Scan for the cell matching the given text and deliver its (X, Y) coordinate at center. 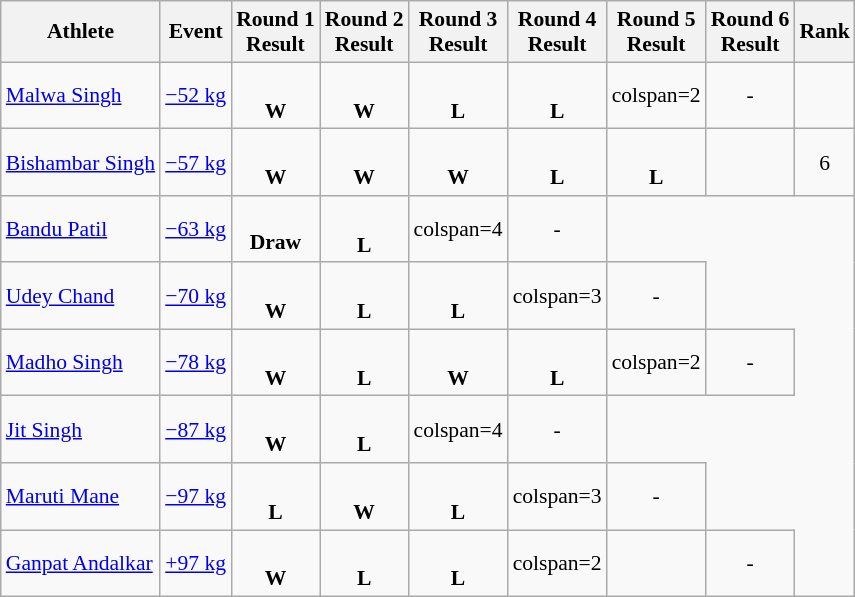
Jit Singh (80, 430)
Athlete (80, 32)
−57 kg (196, 162)
Event (196, 32)
Bandu Patil (80, 230)
Udey Chand (80, 296)
−63 kg (196, 230)
−87 kg (196, 430)
Round 3Result (458, 32)
−52 kg (196, 96)
Draw (276, 230)
Round 4Result (558, 32)
Maruti Mane (80, 496)
Bishambar Singh (80, 162)
Madho Singh (80, 364)
−97 kg (196, 496)
Round 5Result (656, 32)
6 (824, 162)
Round 6Result (750, 32)
Malwa Singh (80, 96)
Ganpat Andalkar (80, 564)
+97 kg (196, 564)
−70 kg (196, 296)
Rank (824, 32)
Round 1Result (276, 32)
−78 kg (196, 364)
Round 2Result (364, 32)
